Extract the [X, Y] coordinate from the center of the cell holding the provided text.  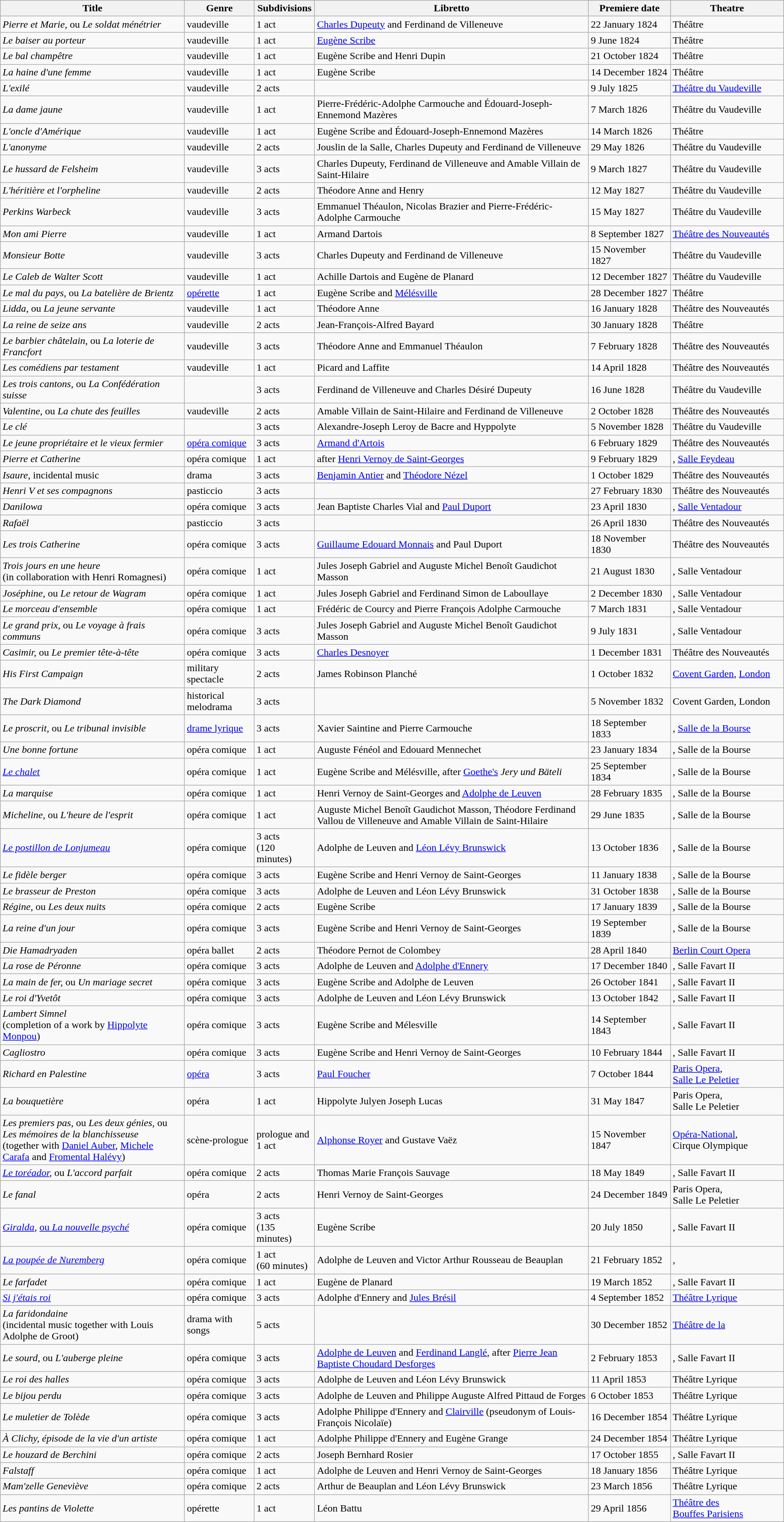
Mam'zelle Geneviève [93, 1486]
5 November 1828 [629, 427]
Jules Joseph Gabriel and Ferdinand Simon de Laboullaye [451, 593]
Armand d'Artois [451, 443]
Le muletier de Tolède [93, 1417]
18 May 1849 [629, 1173]
Le houzard de Berchini [93, 1455]
after Henri Vernoy de Saint-Georges [451, 459]
Frédéric de Courcy and Pierre François Adolphe Carmouche [451, 609]
9 March 1827 [629, 168]
18 January 1856 [629, 1470]
Cagliostro [93, 1052]
23 January 1834 [629, 750]
Trois jours en une heure(in collaboration with Henri Romagnesi) [93, 571]
Guillaume Edouard Monnais and Paul Duport [451, 545]
Les premiers pas, ou Les deux génies, ou Les mémoires de la blanchisseuse(together with Daniel Auber, Michele Carafa and Fromental Halévy) [93, 1140]
Le farfadet [93, 1282]
Isaure, incidental music [93, 475]
Le toréador, ou L'accord parfait [93, 1173]
Henri Vernoy de Saint-Georges [451, 1194]
Genre [219, 8]
27 February 1830 [629, 491]
historical melodrama [219, 701]
25 September 1834 [629, 772]
Les trois cantons, ou La Confédération suisse [93, 390]
Henri Vernoy de Saint-Georges and Adolphe de Leuven [451, 793]
18 September 1833 [629, 728]
3 acts(120 minutes) [284, 848]
7 March 1826 [629, 110]
drama [219, 475]
Adolphe d'Ennery and Jules Brésil [451, 1298]
Achille Dartois and Eugène de Planard [451, 277]
James Robinson Planché [451, 674]
Alexandre-Joseph Leroy de Bacre and Hyppolyte [451, 427]
16 December 1854 [629, 1417]
29 April 1856 [629, 1508]
Adolphe de Leuven and Henri Vernoy de Saint-Georges [451, 1470]
6 February 1829 [629, 443]
drame lyrique [219, 728]
Théodore Anne and Emmanuel Théaulon [451, 346]
Title [93, 8]
1 October 1832 [629, 674]
Eugène Scribe and Mélesville [451, 1025]
Le jeune propriétaire et le vieux fermier [93, 443]
L'exilé [93, 88]
5 November 1832 [629, 701]
Benjamin Antier and Théodore Nézel [451, 475]
Eugène Scribe and Henri Dupin [451, 56]
drama with songs [219, 1325]
Arthur de Beauplan and Léon Lévy Brunswick [451, 1486]
Danilowa [93, 506]
9 July 1825 [629, 88]
17 January 1839 [629, 907]
Si j'étais roi [93, 1298]
9 June 1824 [629, 40]
18 November 1830 [629, 545]
Amable Villain de Saint-Hilaire and Ferdinand de Villeneuve [451, 411]
Adolphe de Leuven and Adolphe d'Ennery [451, 966]
Le fidèle berger [93, 875]
Casimir, ou Le premier tête-à-tête [93, 652]
Pierre et Catherine [93, 459]
Le chalet [93, 772]
Adolphe Philippe d'Ennery and Eugène Grange [451, 1439]
La bouquetière [93, 1101]
14 December 1824 [629, 72]
23 April 1830 [629, 506]
1 October 1829 [629, 475]
Giralda, ou La nouvelle psyché [93, 1227]
military spectacle [219, 674]
26 April 1830 [629, 522]
Lambert Simnel(completion of a work by Hippolyte Monpou) [93, 1025]
La reine d'un jour [93, 928]
15 November 1827 [629, 256]
28 December 1827 [629, 293]
Jean Baptiste Charles Vial and Paul Duport [451, 506]
, Salle Feydeau [727, 459]
13 October 1836 [629, 848]
Théodore Anne and Henry [451, 190]
Jean-François-Alfred Bayard [451, 325]
Adolphe de Leuven and Ferdinand Langlé, after Pierre Jean Baptiste Choudard Desforges [451, 1358]
Henri V et ses compagnons [93, 491]
Adolphe de Leuven and Philippe Auguste Alfred Pittaud de Forges [451, 1395]
scène-prologue [219, 1140]
16 January 1828 [629, 309]
Une bonne fortune [93, 750]
6 October 1853 [629, 1395]
Libretto [451, 8]
Eugène Scribe and Mélésville, after Goethe's Jery und Bäteli [451, 772]
19 September 1839 [629, 928]
Le bijou perdu [93, 1395]
30 January 1828 [629, 325]
Falstaff [93, 1470]
1 December 1831 [629, 652]
Rafaël [93, 522]
Adolphe de Leuven and Victor Arthur Rousseau de Beauplan [451, 1260]
Le proscrit, ou Le tribunal invisible [93, 728]
Charles Desnoyer [451, 652]
29 June 1835 [629, 814]
L'oncle d'Amérique [93, 131]
La reine de seize ans [93, 325]
Pierre et Marie, ou Le soldat ménétrier [93, 24]
Le fanal [93, 1194]
14 March 1826 [629, 131]
13 October 1842 [629, 998]
Charles Dupeuty, Ferdinand de Villeneuve and Amable Villain de Saint-Hilaire [451, 168]
2 February 1853 [629, 1358]
22 January 1824 [629, 24]
Les pantins de Violette [93, 1508]
11 January 1838 [629, 875]
Monsieur Botte [93, 256]
Le clé [93, 427]
Le barbier châtelain, ou La loterie de Francfort [93, 346]
Joséphine, ou Le retour de Wagram [93, 593]
L'anonyme [93, 147]
Le postillon de Lonjumeau [93, 848]
28 February 1835 [629, 793]
Hippolyte Julyen Joseph Lucas [451, 1101]
Alphonse Royer and Gustave Vaëz [451, 1140]
9 February 1829 [629, 459]
Théâtre de la [727, 1325]
7 October 1844 [629, 1074]
Les comédiens par testament [93, 368]
Le hussard de Felsheim [93, 168]
15 May 1827 [629, 212]
24 December 1849 [629, 1194]
Ferdinand de Villeneuve and Charles Désiré Dupeuty [451, 390]
Valentine, ou La chute des feuilles [93, 411]
Sub­divisions [284, 8]
Theatre [727, 8]
30 December 1852 [629, 1325]
La poupée de Nuremberg [93, 1260]
Picard and Laffite [451, 368]
Jouslin de la Salle, Charles Dupeuty and Ferdinand de Villeneuve [451, 147]
5 acts [284, 1325]
10 February 1844 [629, 1052]
Premiere date [629, 8]
7 March 1831 [629, 609]
8 September 1827 [629, 233]
Le brasseur de Preston [93, 891]
19 March 1852 [629, 1282]
, [727, 1260]
7 February 1828 [629, 346]
23 March 1856 [629, 1486]
Le mal du pays, ou La batelière de Brientz [93, 293]
16 June 1828 [629, 390]
17 October 1855 [629, 1455]
Régine, ou Les deux nuits [93, 907]
21 October 1824 [629, 56]
La haine d'une femme [93, 72]
31 October 1838 [629, 891]
Micheline, ou L'heure de l'esprit [93, 814]
La main de fer, ou Un mariage secret [93, 982]
Xavier Saintine and Pierre Carmouche [451, 728]
Mon ami Pierre [93, 233]
Le sourd, ou L'auberge pleine [93, 1358]
15 November 1847 [629, 1140]
Eugène Scribe and Adolphe de Leuven [451, 982]
12 December 1827 [629, 277]
Eugène Scribe and Édouard-Joseph-Ennemond Mazères [451, 131]
31 May 1847 [629, 1101]
La faridondaine(incidental music together with Louis Adolphe de Groot) [93, 1325]
The Dark Diamond [93, 701]
prologue and 1 act [284, 1140]
La rose de Péronne [93, 966]
Le baiser au porteur [93, 40]
14 April 1828 [629, 368]
Paul Foucher [451, 1074]
Eugène Scribe and Mélésville [451, 293]
2 December 1830 [629, 593]
Lidda, ou La jeune servante [93, 309]
Berlin Court Opera [727, 950]
Auguste Fénéol and Edouard Mennechet [451, 750]
Théodore Pernot de Colombey [451, 950]
Le morceau d'ensemble [93, 609]
Les trois Catherine [93, 545]
Pierre-Frédéric-Adolphe Carmouche and Édouard-Joseph-Ennemond Mazères [451, 110]
Le grand prix, ou Le voyage à frais communs [93, 631]
Eugène de Planard [451, 1282]
Le roi des halles [93, 1380]
28 April 1840 [629, 950]
Le bal champêtre [93, 56]
11 April 1853 [629, 1380]
Joseph Bernhard Rosier [451, 1455]
Richard en Palestine [93, 1074]
Théodore Anne [451, 309]
24 December 1854 [629, 1439]
La dame jaune [93, 110]
12 May 1827 [629, 190]
20 July 1850 [629, 1227]
Emmanuel Théaulon, Nicolas Brazier and Pierre-Frédéric-Adolphe Carmouche [451, 212]
21 February 1852 [629, 1260]
4 September 1852 [629, 1298]
Adolphe Philippe d'Ennery and Clairville (pseudonym of Louis-François Nicolaïe) [451, 1417]
3 acts(135 minutes) [284, 1227]
Opéra-National, Cirque Olympique [727, 1140]
Armand Dartois [451, 233]
À Clichy, épisode de la vie d'un artiste [93, 1439]
21 August 1830 [629, 571]
17 December 1840 [629, 966]
Le roi d'Yvetôt [93, 998]
Auguste Michel Benoît Gaudichot Masson, Théodore Ferdinand Vallou de Villeneuve and Amable Villain de Saint-Hilaire [451, 814]
2 October 1828 [629, 411]
9 July 1831 [629, 631]
Perkins Warbeck [93, 212]
1 act(60 minutes) [284, 1260]
La marquise [93, 793]
His First Campaign [93, 674]
Le Caleb de Walter Scott [93, 277]
14 September 1843 [629, 1025]
L'héritière et l'orpheline [93, 190]
Die Hamadryaden [93, 950]
Théâtre des Bouffes Parisiens [727, 1508]
26 October 1841 [629, 982]
Léon Battu [451, 1508]
29 May 1826 [629, 147]
opéra ballet [219, 950]
Thomas Marie François Sauvage [451, 1173]
